Extract the (X, Y) coordinate from the center of the cell holding the provided text.  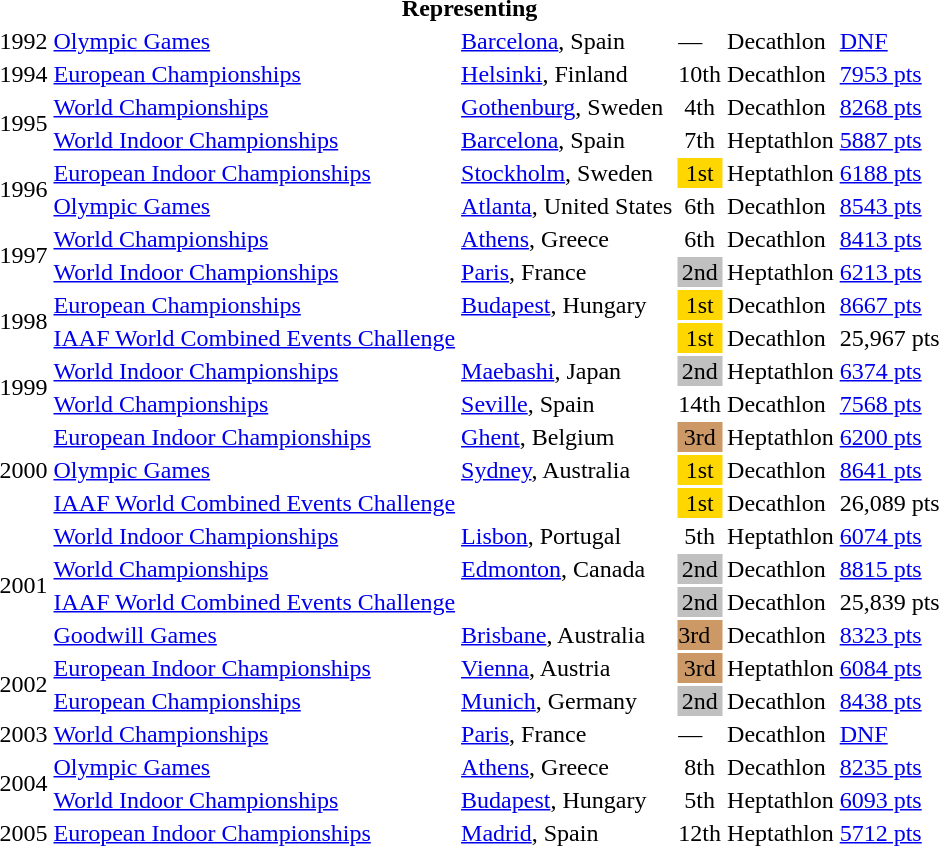
Maebashi, Japan (567, 371)
Vienna, Austria (567, 668)
10th (700, 74)
Sydney, Australia (567, 470)
14th (700, 404)
4th (700, 107)
Atlanta, United States (567, 206)
Munich, Germany (567, 701)
Gothenburg, Sweden (567, 107)
Stockholm, Sweden (567, 173)
7th (700, 140)
Seville, Spain (567, 404)
Brisbane, Australia (567, 635)
8th (700, 767)
Helsinki, Finland (567, 74)
Edmonton, Canada (567, 569)
Lisbon, Portugal (567, 536)
Goodwill Games (254, 635)
Ghent, Belgium (567, 437)
